Scan for the cell matching the given text and deliver its [x, y] coordinate at center. 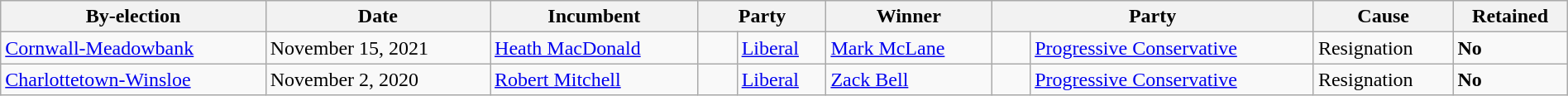
Winner [909, 17]
November 15, 2021 [377, 48]
By-election [133, 17]
Robert Mitchell [595, 79]
Date [377, 17]
Incumbent [595, 17]
Mark McLane [909, 48]
Heath MacDonald [595, 48]
November 2, 2020 [377, 79]
Cause [1383, 17]
Cornwall-Meadowbank [133, 48]
Charlottetown-Winsloe [133, 79]
Retained [1510, 17]
Zack Bell [909, 79]
